Output the (x, y) coordinate of the center of the cell containing the given text.  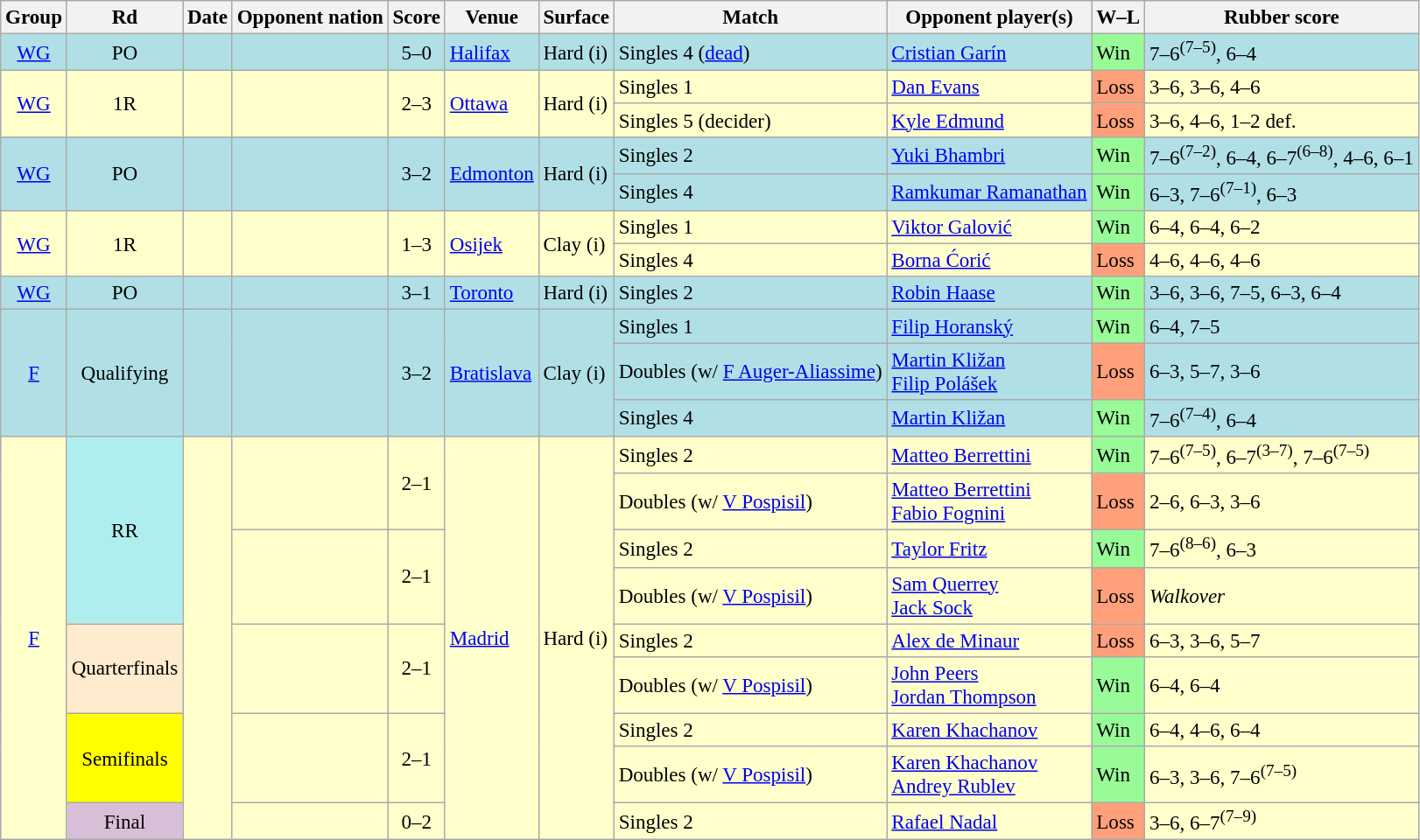
Yuki Bhambri (989, 156)
Ramkumar Ramanathan (989, 192)
7–6(7–2), 6–4, 6–7(6–8), 4–6, 6–1 (1282, 156)
Opponent player(s) (989, 17)
Sam QuerreyJack Sock (989, 595)
6–3, 7–6(7–1), 6–3 (1282, 192)
Madrid (492, 639)
6–3, 3–6, 5–7 (1282, 640)
3–1 (417, 294)
Bratislava (492, 373)
Alex de Minaur (989, 640)
2–6, 6–3, 3–6 (1282, 502)
Rubber score (1282, 17)
Kyle Edmund (989, 121)
Singles 5 (decider) (750, 121)
Filip Horanský (989, 326)
Match (750, 17)
Martin Kližan (989, 418)
John PeersJordan Thompson (989, 686)
6–4, 7–5 (1282, 326)
Rd (124, 17)
Surface (576, 17)
Dan Evans (989, 87)
6–3, 5–7, 3–6 (1282, 371)
Halifax (492, 52)
7–6(8–6), 6–3 (1282, 549)
Ottawa (492, 103)
Karen Khachanov (989, 730)
Osijek (492, 243)
Final (124, 822)
3–6, 4–6, 1–2 def. (1282, 121)
0–2 (417, 822)
4–6, 4–6, 4–6 (1282, 261)
Semifinals (124, 758)
RR (124, 530)
Doubles (w/ F Auger-Aliassime) (750, 371)
7–6(7–5), 6–7(3–7), 7–6(7–5) (1282, 455)
Cristian Garín (989, 52)
6–4, 4–6, 6–4 (1282, 730)
2–3 (417, 103)
Rafael Nadal (989, 822)
Opponent nation (310, 17)
W–L (1119, 17)
6–4, 6–4 (1282, 686)
Matteo Berrettini (989, 455)
Viktor Galović (989, 227)
1–3 (417, 243)
3–6, 6–7(7–9) (1282, 822)
Qualifying (124, 373)
3–6, 3–6, 4–6 (1282, 87)
Taylor Fritz (989, 549)
Group (34, 17)
Score (417, 17)
Date (208, 17)
6–4, 6–4, 6–2 (1282, 227)
6–3, 3–6, 7–6(7–5) (1282, 775)
Robin Haase (989, 294)
Walkover (1282, 595)
Martin KližanFilip Polášek (989, 371)
Karen KhachanovAndrey Rublev (989, 775)
7–6(7–5), 6–4 (1282, 52)
Quarterfinals (124, 668)
Matteo BerrettiniFabio Fognini (989, 502)
Edmonton (492, 175)
Toronto (492, 294)
Venue (492, 17)
Borna Ćorić (989, 261)
5–0 (417, 52)
7–6(7–4), 6–4 (1282, 418)
3–6, 3–6, 7–5, 6–3, 6–4 (1282, 294)
Singles 4 (dead) (750, 52)
